Search for the cell housing the specified text and yield its (X, Y) center coordinate. 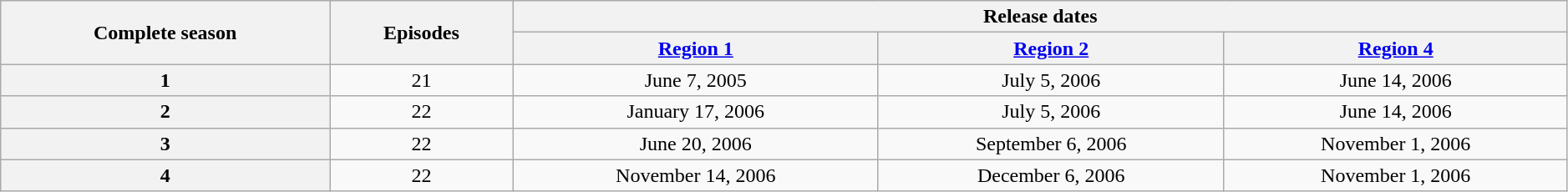
21 (422, 80)
Complete season (165, 33)
December 6, 2006 (1051, 175)
Region 2 (1051, 48)
June 20, 2006 (695, 144)
Release dates (1040, 17)
November 14, 2006 (695, 175)
September 6, 2006 (1051, 144)
4 (165, 175)
June 7, 2005 (695, 80)
Region 4 (1395, 48)
2 (165, 112)
Episodes (422, 33)
January 17, 2006 (695, 112)
Region 1 (695, 48)
3 (165, 144)
1 (165, 80)
